Return the (X, Y) coordinate for the center point of the cell that contains the specified text.  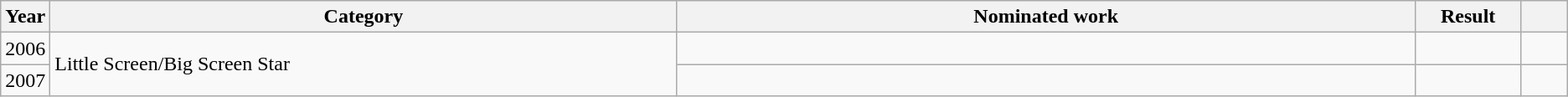
Year (25, 17)
2007 (25, 80)
2006 (25, 48)
Little Screen/Big Screen Star (364, 64)
Nominated work (1045, 17)
Result (1467, 17)
Category (364, 17)
